Output the (X, Y) coordinate of the center of the cell containing the given text.  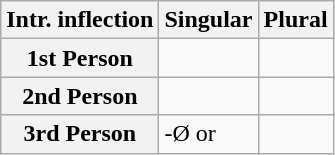
Singular (208, 20)
3rd Person (80, 134)
-Ø or (208, 134)
Plural (296, 20)
Intr. inflection (80, 20)
1st Person (80, 58)
2nd Person (80, 96)
